Determine the [X, Y] coordinate at the center of the cell enclosing the given text.  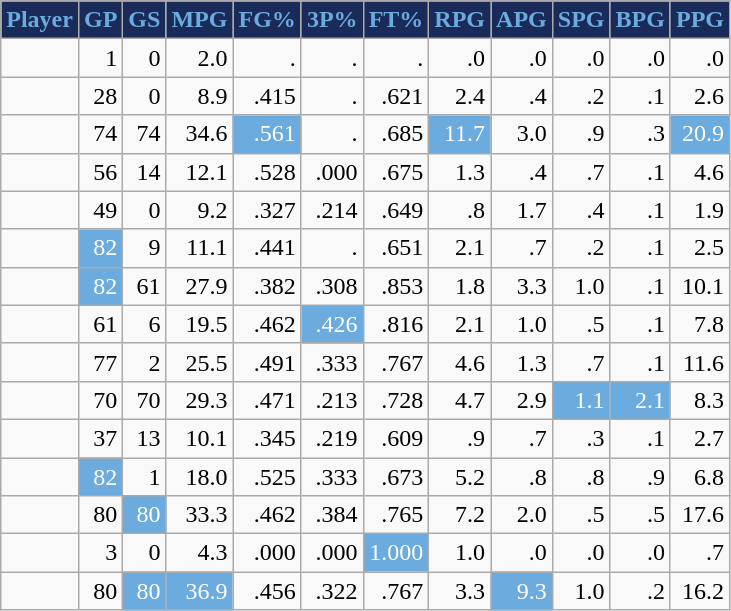
13 [144, 438]
.384 [332, 515]
1.7 [522, 210]
.327 [267, 210]
.322 [332, 591]
.345 [267, 438]
19.5 [200, 324]
.426 [332, 324]
37 [100, 438]
.415 [267, 96]
.213 [332, 400]
49 [100, 210]
3.0 [522, 134]
56 [100, 172]
8.3 [700, 400]
GS [144, 20]
1.1 [581, 400]
20.9 [700, 134]
36.9 [200, 591]
2.5 [700, 248]
16.2 [700, 591]
2.4 [460, 96]
.765 [396, 515]
9.3 [522, 591]
1.8 [460, 286]
GP [100, 20]
2.6 [700, 96]
RPG [460, 20]
18.0 [200, 477]
4.3 [200, 553]
APG [522, 20]
.649 [396, 210]
.491 [267, 362]
2 [144, 362]
14 [144, 172]
.441 [267, 248]
.651 [396, 248]
6 [144, 324]
MPG [200, 20]
17.6 [700, 515]
.382 [267, 286]
.308 [332, 286]
.853 [396, 286]
77 [100, 362]
3 [100, 553]
BPG [640, 20]
7.8 [700, 324]
11.6 [700, 362]
.685 [396, 134]
.816 [396, 324]
.214 [332, 210]
.621 [396, 96]
8.9 [200, 96]
.728 [396, 400]
7.2 [460, 515]
PPG [700, 20]
.219 [332, 438]
9 [144, 248]
3P% [332, 20]
SPG [581, 20]
5.2 [460, 477]
27.9 [200, 286]
11.1 [200, 248]
.528 [267, 172]
.456 [267, 591]
33.3 [200, 515]
.609 [396, 438]
1.9 [700, 210]
34.6 [200, 134]
25.5 [200, 362]
FT% [396, 20]
2.9 [522, 400]
.675 [396, 172]
1.000 [396, 553]
29.3 [200, 400]
6.8 [700, 477]
9.2 [200, 210]
FG% [267, 20]
.525 [267, 477]
Player [40, 20]
.471 [267, 400]
12.1 [200, 172]
.561 [267, 134]
28 [100, 96]
.673 [396, 477]
11.7 [460, 134]
4.7 [460, 400]
2.7 [700, 438]
